For the text-containing cell, return its midpoint in (x, y) coordinate format. 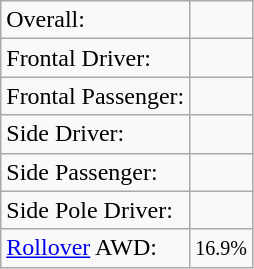
Side Pole Driver: (96, 210)
Rollover AWD: (96, 248)
Frontal Passenger: (96, 96)
Overall: (96, 20)
16.9% (222, 248)
Side Driver: (96, 134)
Frontal Driver: (96, 58)
Side Passenger: (96, 172)
